Identify which cell holds the provided text, then report its [x, y] central coordinate. 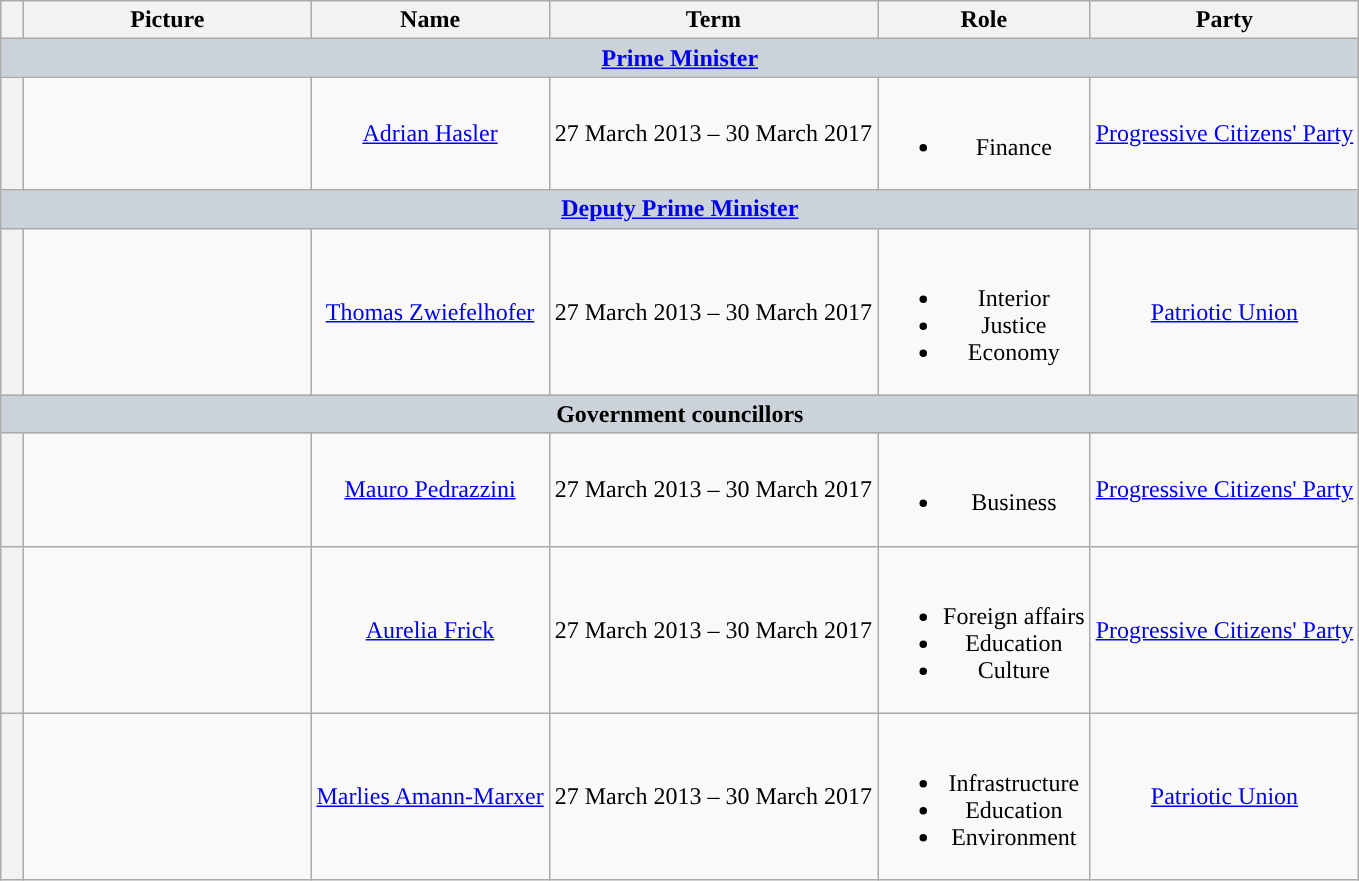
Term [713, 20]
Foreign affairsEducationCulture [984, 630]
Prime Minister [680, 58]
InfrastructureEducationEnvironment [984, 796]
Deputy Prime Minister [680, 209]
Thomas Zwiefelhofer [430, 312]
Aurelia Frick [430, 630]
Finance [984, 134]
Adrian Hasler [430, 134]
Role [984, 20]
Mauro Pedrazzini [430, 490]
InteriorJusticeEconomy [984, 312]
Party [1224, 20]
Name [430, 20]
Business [984, 490]
Picture [168, 20]
Marlies Amann-Marxer [430, 796]
Government councillors [680, 414]
